Scan for the cell matching the given text and deliver its [X, Y] coordinate at center. 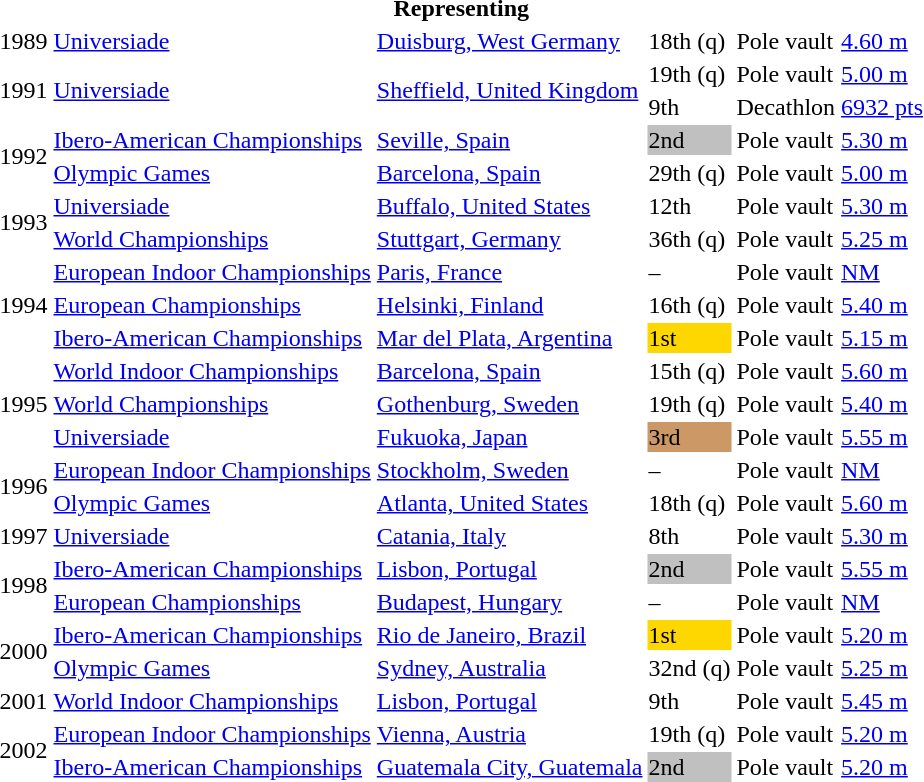
Stuttgart, Germany [510, 239]
Mar del Plata, Argentina [510, 338]
Gothenburg, Sweden [510, 404]
Decathlon [786, 107]
16th (q) [690, 305]
Paris, France [510, 272]
Sydney, Australia [510, 668]
32nd (q) [690, 668]
Buffalo, United States [510, 206]
3rd [690, 437]
36th (q) [690, 239]
Seville, Spain [510, 140]
29th (q) [690, 173]
Stockholm, Sweden [510, 470]
15th (q) [690, 371]
Helsinki, Finland [510, 305]
12th [690, 206]
Guatemala City, Guatemala [510, 767]
Rio de Janeiro, Brazil [510, 635]
Duisburg, West Germany [510, 41]
8th [690, 536]
Sheffield, United Kingdom [510, 90]
Fukuoka, Japan [510, 437]
Catania, Italy [510, 536]
Vienna, Austria [510, 734]
Budapest, Hungary [510, 602]
Atlanta, United States [510, 503]
